Provide the (x, y) coordinate of the cell's center where the given text is located.  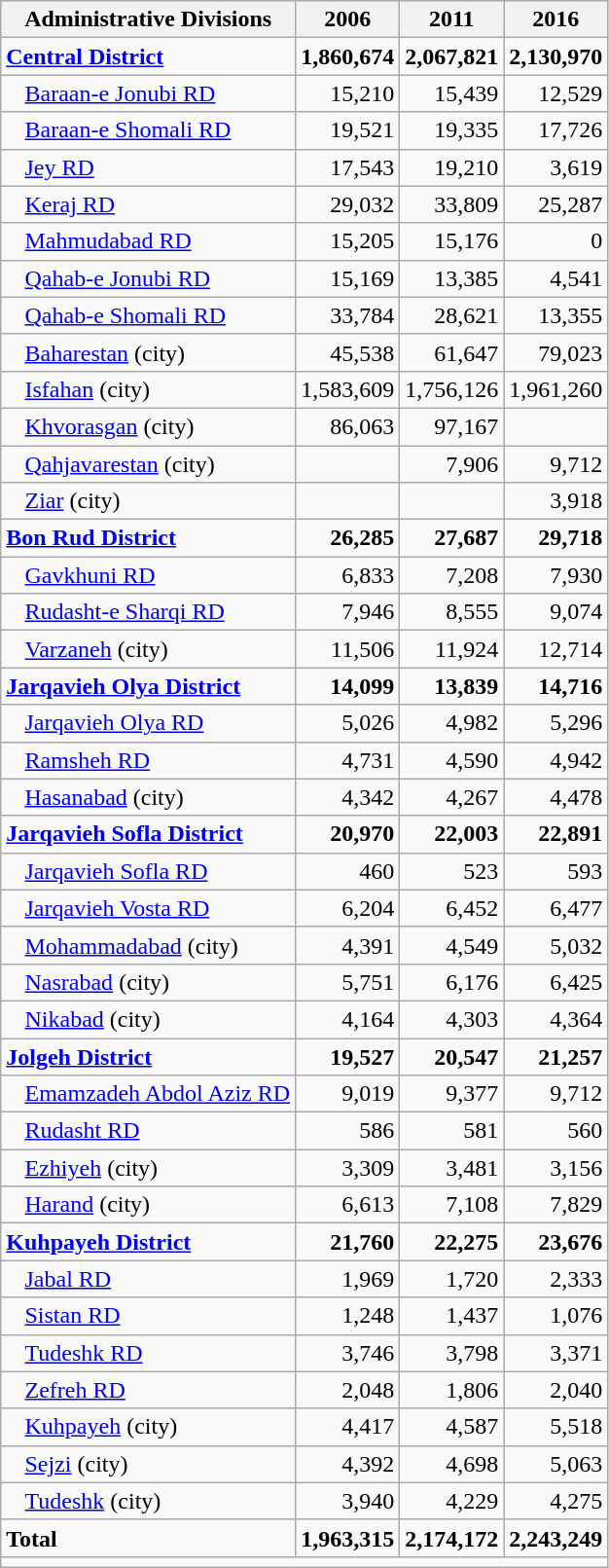
Jolgeh District (148, 1056)
581 (451, 1131)
Kuhpayeh (city) (148, 1427)
13,839 (451, 686)
4,417 (348, 1427)
1,806 (451, 1390)
2006 (348, 19)
21,257 (556, 1056)
Mohammadabad (city) (148, 945)
86,063 (348, 426)
586 (348, 1131)
Jarqavieh Sofla District (148, 834)
6,833 (348, 575)
6,176 (451, 982)
Mahmudabad RD (148, 241)
28,621 (451, 315)
1,437 (451, 1316)
13,385 (451, 278)
14,716 (556, 686)
Baharestan (city) (148, 352)
4,275 (556, 1501)
4,342 (348, 797)
79,023 (556, 352)
Baraan-e Shomali RD (148, 130)
20,970 (348, 834)
Tudeshk RD (148, 1353)
15,439 (451, 93)
9,377 (451, 1094)
4,549 (451, 945)
4,590 (451, 760)
15,169 (348, 278)
Administrative Divisions (148, 19)
6,452 (451, 908)
15,205 (348, 241)
23,676 (556, 1242)
3,798 (451, 1353)
Jarqavieh Vosta RD (148, 908)
7,930 (556, 575)
Keraj RD (148, 204)
Jabal RD (148, 1279)
2,174,172 (451, 1538)
7,906 (451, 464)
26,285 (348, 538)
33,809 (451, 204)
4,731 (348, 760)
Ezhiyeh (city) (148, 1168)
17,726 (556, 130)
33,784 (348, 315)
Varzaneh (city) (148, 649)
Rudasht RD (148, 1131)
Ziar (city) (148, 501)
1,756,126 (451, 389)
6,425 (556, 982)
Nikabad (city) (148, 1019)
19,210 (451, 167)
7,208 (451, 575)
1,248 (348, 1316)
Jarqavieh Olya District (148, 686)
0 (556, 241)
Sejzi (city) (148, 1464)
2,067,821 (451, 56)
523 (451, 871)
4,942 (556, 760)
2,040 (556, 1390)
97,167 (451, 426)
6,613 (348, 1205)
19,521 (348, 130)
Zefreh RD (148, 1390)
15,176 (451, 241)
4,541 (556, 278)
7,829 (556, 1205)
Nasrabad (city) (148, 982)
3,309 (348, 1168)
Emamzadeh Abdol Aziz RD (148, 1094)
1,963,315 (348, 1538)
Qahjavarestan (city) (148, 464)
4,391 (348, 945)
Tudeshk (city) (148, 1501)
460 (348, 871)
Jarqavieh Sofla RD (148, 871)
3,918 (556, 501)
2,048 (348, 1390)
22,275 (451, 1242)
5,296 (556, 723)
17,543 (348, 167)
Sistan RD (148, 1316)
9,074 (556, 612)
5,032 (556, 945)
3,619 (556, 167)
3,371 (556, 1353)
4,267 (451, 797)
45,538 (348, 352)
5,751 (348, 982)
1,961,260 (556, 389)
6,477 (556, 908)
7,946 (348, 612)
3,940 (348, 1501)
4,982 (451, 723)
Total (148, 1538)
5,063 (556, 1464)
11,924 (451, 649)
12,529 (556, 93)
12,714 (556, 649)
27,687 (451, 538)
29,032 (348, 204)
15,210 (348, 93)
21,760 (348, 1242)
4,364 (556, 1019)
13,355 (556, 315)
5,026 (348, 723)
Bon Rud District (148, 538)
4,392 (348, 1464)
1,076 (556, 1316)
25,287 (556, 204)
Jey RD (148, 167)
3,156 (556, 1168)
14,099 (348, 686)
593 (556, 871)
4,303 (451, 1019)
22,003 (451, 834)
2,333 (556, 1279)
Kuhpayeh District (148, 1242)
2,243,249 (556, 1538)
2016 (556, 19)
5,518 (556, 1427)
9,019 (348, 1094)
19,335 (451, 130)
1,583,609 (348, 389)
1,720 (451, 1279)
Central District (148, 56)
19,527 (348, 1056)
Qahab-e Jonubi RD (148, 278)
7,108 (451, 1205)
1,860,674 (348, 56)
4,698 (451, 1464)
Qahab-e Shomali RD (148, 315)
8,555 (451, 612)
Harand (city) (148, 1205)
Gavkhuni RD (148, 575)
61,647 (451, 352)
1,969 (348, 1279)
Ramsheh RD (148, 760)
Isfahan (city) (148, 389)
29,718 (556, 538)
4,478 (556, 797)
22,891 (556, 834)
Hasanabad (city) (148, 797)
Baraan-e Jonubi RD (148, 93)
2,130,970 (556, 56)
Jarqavieh Olya RD (148, 723)
4,587 (451, 1427)
2011 (451, 19)
20,547 (451, 1056)
560 (556, 1131)
3,746 (348, 1353)
4,229 (451, 1501)
11,506 (348, 649)
Rudasht-e Sharqi RD (148, 612)
4,164 (348, 1019)
6,204 (348, 908)
3,481 (451, 1168)
Khvorasgan (city) (148, 426)
